Find where the given text appears and provide that cell's center as [X, Y] coordinate. 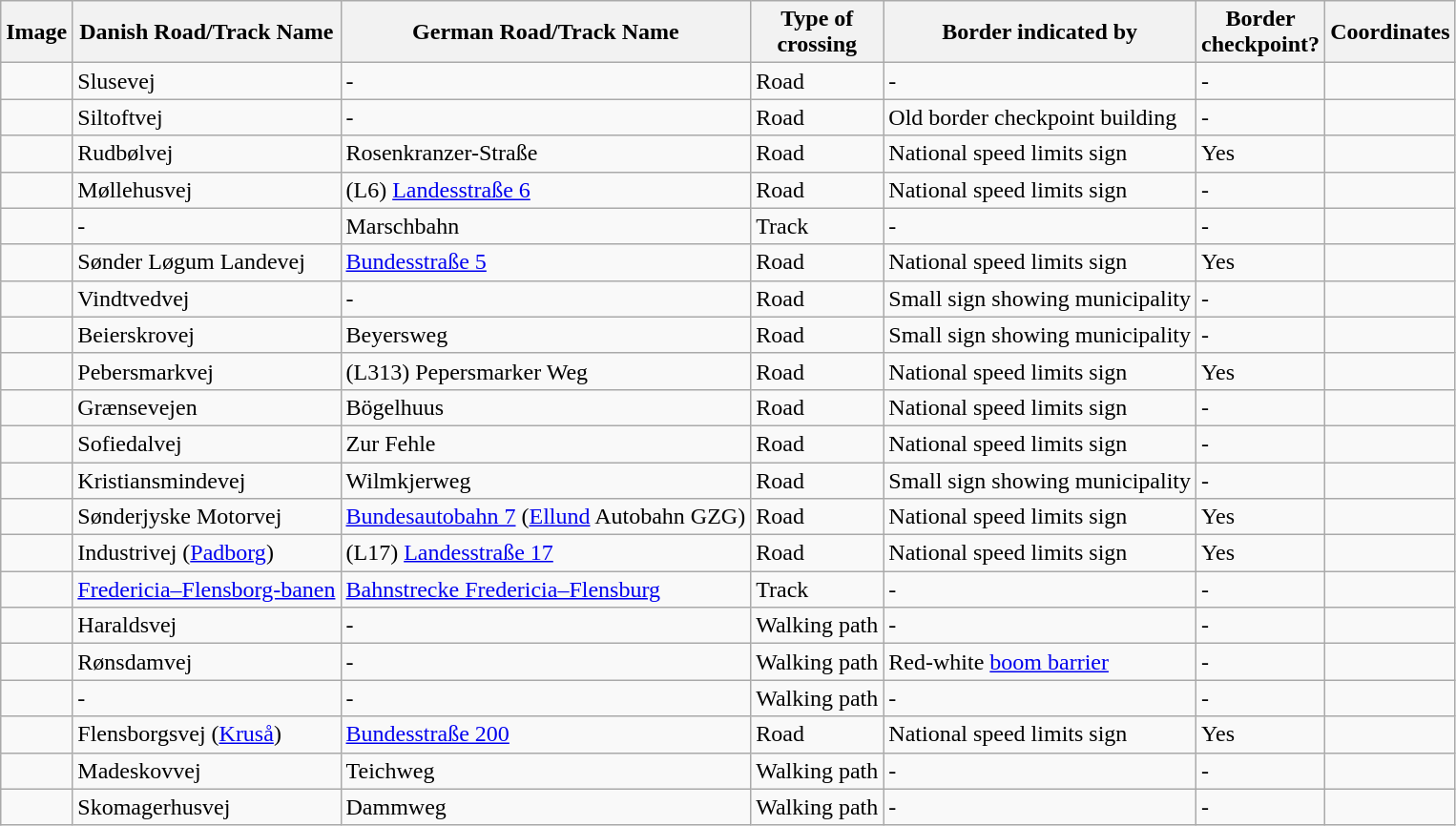
Bögelhuus [546, 407]
Sofiedalvej [206, 444]
Marschbahn [546, 226]
Siltoftvej [206, 117]
Sønder Løgum Landevej [206, 262]
(L6) Landesstraße 6 [546, 190]
Slusevej [206, 81]
Bundesstraße 5 [546, 262]
Danish Road/Track Name [206, 32]
Rudbølvej [206, 154]
Fredericia–Flensborg-banen [206, 589]
Type ofcrossing [817, 32]
Flensborgsvej (Kruså) [206, 734]
Red-white boom barrier [1040, 662]
Bundesautobahn 7 (Ellund Autobahn GZG) [546, 517]
Rosenkranzer-Straße [546, 154]
Image [36, 32]
(L313) Pepersmarker Weg [546, 371]
Teichweg [546, 771]
Old border checkpoint building [1040, 117]
Kristiansmindevej [206, 480]
German Road/Track Name [546, 32]
Border indicated by [1040, 32]
Pebersmarkvej [206, 371]
Industrivej (Padborg) [206, 553]
(L17) Landesstraße 17 [546, 553]
Bordercheckpoint? [1261, 32]
Wilmkjerweg [546, 480]
Skomagerhusvej [206, 807]
Bahnstrecke Fredericia–Flensburg [546, 589]
Zur Fehle [546, 444]
Beyersweg [546, 335]
Beierskrovej [206, 335]
Madeskovvej [206, 771]
Vindtvedvej [206, 299]
Møllehusvej [206, 190]
Grænsevejen [206, 407]
Dammweg [546, 807]
Haraldsvej [206, 626]
Rønsdamvej [206, 662]
Bundesstraße 200 [546, 734]
Coordinates [1390, 32]
Sønderjyske Motorvej [206, 517]
